Find where the given text appears and provide that cell's center as (X, Y) coordinate. 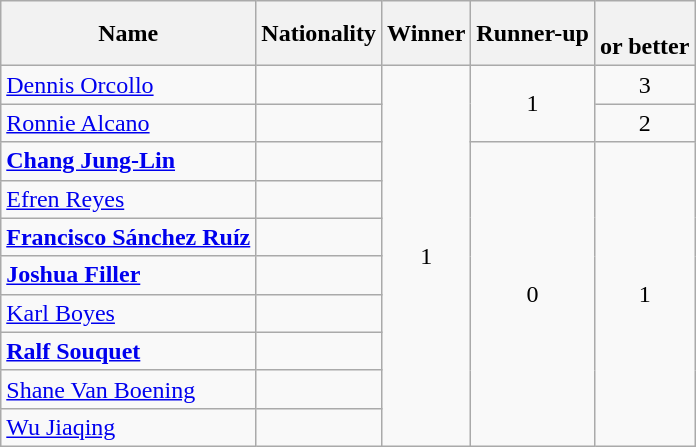
Name (128, 34)
Joshua Filler (128, 275)
Ralf Souquet (128, 351)
or better (644, 34)
Winner (426, 34)
Chang Jung-Lin (128, 161)
Dennis Orcollo (128, 85)
Wu Jiaqing (128, 427)
Karl Boyes (128, 313)
Shane Van Boening (128, 389)
3 (644, 85)
Runner-up (533, 34)
2 (644, 123)
Nationality (319, 34)
0 (533, 294)
Ronnie Alcano (128, 123)
Francisco Sánchez Ruíz (128, 237)
Efren Reyes (128, 199)
